Return (X, Y) of the center of cell containing provided text 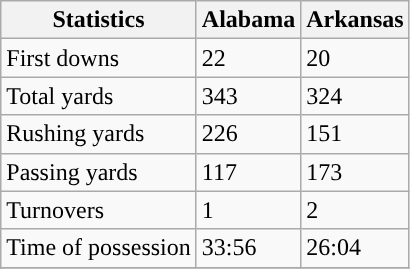
343 (248, 96)
151 (355, 134)
Time of possession (99, 248)
Turnovers (99, 210)
Total yards (99, 96)
First downs (99, 58)
22 (248, 58)
226 (248, 134)
Arkansas (355, 20)
20 (355, 58)
2 (355, 210)
Rushing yards (99, 134)
33:56 (248, 248)
Passing yards (99, 172)
324 (355, 96)
Statistics (99, 20)
173 (355, 172)
117 (248, 172)
Alabama (248, 20)
1 (248, 210)
26:04 (355, 248)
